Return [X, Y] of the center of cell containing provided text 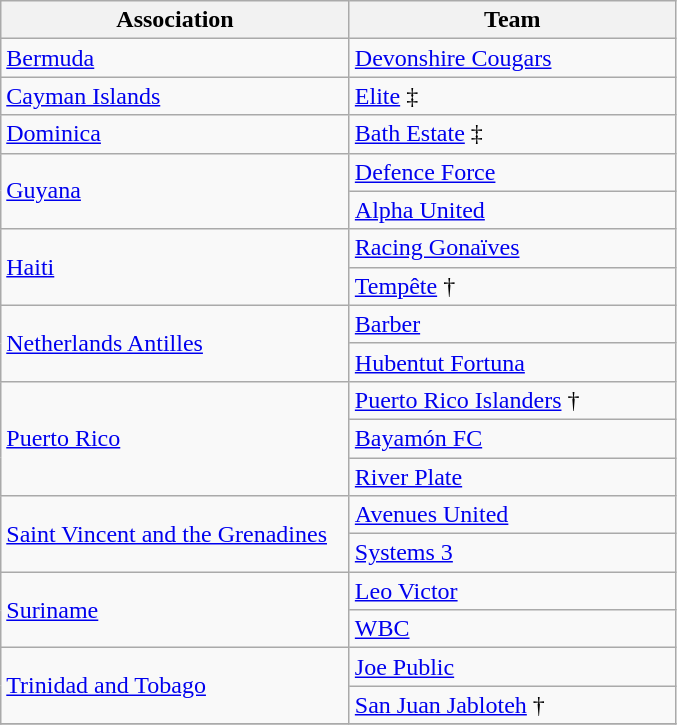
Defence Force [512, 172]
Guyana [176, 191]
Barber [512, 324]
Bath Estate ‡ [512, 134]
Racing Gonaïves [512, 248]
Trinidad and Tobago [176, 686]
Bayamón FC [512, 438]
San Juan Jabloteh † [512, 705]
Devonshire Cougars [512, 58]
Hubentut Fortuna [512, 362]
Association [176, 20]
River Plate [512, 477]
Joe Public [512, 667]
Saint Vincent and the Grenadines [176, 534]
Netherlands Antilles [176, 343]
Systems 3 [512, 553]
Bermuda [176, 58]
Tempête † [512, 286]
Haiti [176, 267]
Alpha United [512, 210]
Dominica [176, 134]
Leo Victor [512, 591]
Suriname [176, 610]
Puerto Rico Islanders † [512, 400]
Puerto Rico [176, 438]
Cayman Islands [176, 96]
Elite ‡ [512, 96]
Avenues United [512, 515]
WBC [512, 629]
Team [512, 20]
